Return the (X, Y) coordinate for the center point of the cell that contains the specified text.  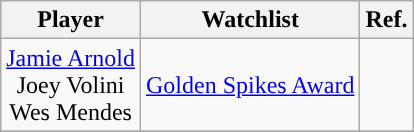
Jamie ArnoldJoey VoliniWes Mendes (71, 85)
Player (71, 20)
Watchlist (250, 20)
Ref. (386, 20)
Golden Spikes Award (250, 85)
